Capture the cell that displays the provided text and extract its (X, Y) central coordinate. 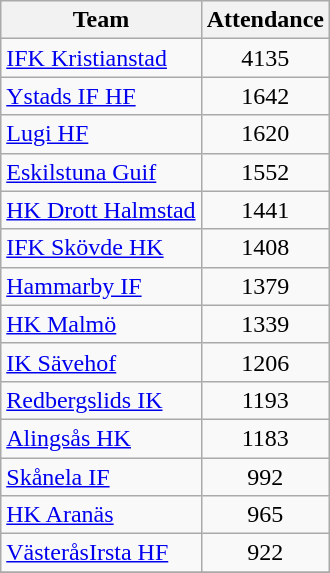
HK Malmö (101, 324)
1339 (265, 324)
IFK Kristianstad (101, 58)
Redbergslids IK (101, 400)
Team (101, 20)
Hammarby IF (101, 286)
1408 (265, 248)
1552 (265, 172)
HK Drott Halmstad (101, 210)
Attendance (265, 20)
1193 (265, 400)
1206 (265, 362)
1379 (265, 286)
IK Sävehof (101, 362)
Skånela IF (101, 477)
1620 (265, 134)
1183 (265, 438)
922 (265, 553)
992 (265, 477)
Eskilstuna Guif (101, 172)
Ystads IF HF (101, 96)
IFK Skövde HK (101, 248)
HK Aranäs (101, 515)
Alingsås HK (101, 438)
965 (265, 515)
4135 (265, 58)
1642 (265, 96)
VästeråsIrsta HF (101, 553)
1441 (265, 210)
Lugi HF (101, 134)
